Pinpoint the cell where the given text exists, returning its (x, y) midpoint coordinate. 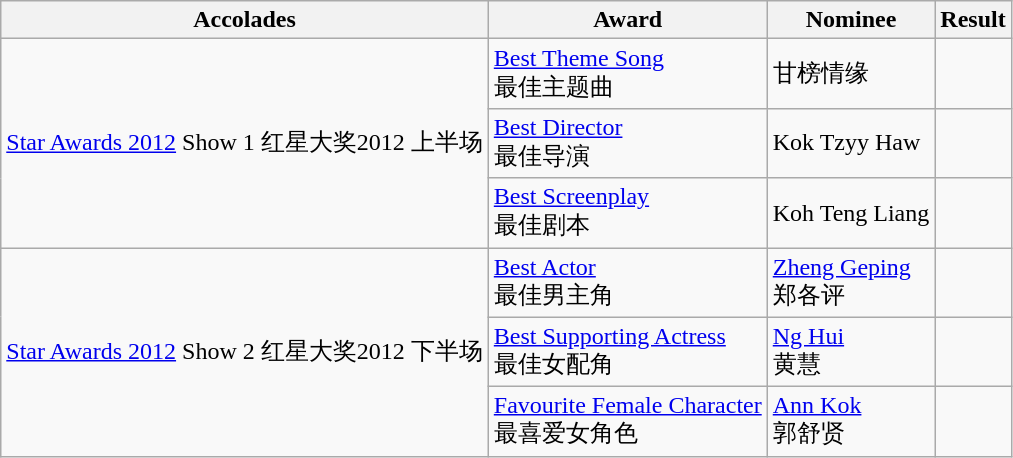
Star Awards 2012 Show 2 红星大奖2012 下半场 (245, 352)
Ng Hui 黄慧 (851, 352)
Star Awards 2012 Show 1 红星大奖2012 上半场 (245, 144)
Koh Teng Liang (851, 213)
Nominee (851, 20)
甘榜情缘 (851, 74)
Best Screenplay 最佳剧本 (628, 213)
Best Actor 最佳男主角 (628, 283)
Ann Kok 郭舒贤 (851, 422)
Favourite Female Character 最喜爱女角色 (628, 422)
Best Theme Song 最佳主题曲 (628, 74)
Award (628, 20)
Accolades (245, 20)
Result (973, 20)
Best Supporting Actress 最佳女配角 (628, 352)
Best Director 最佳导演 (628, 143)
Kok Tzyy Haw (851, 143)
Zheng Geping 郑各评 (851, 283)
